From the cell containing the given text, extract its center point as [X, Y] coordinate. 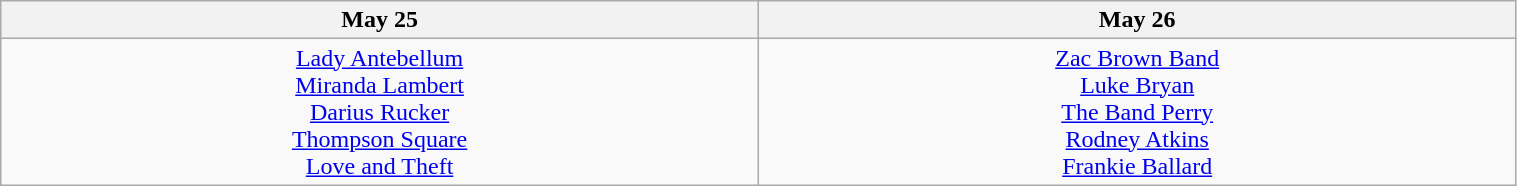
Lady AntebellumMiranda LambertDarius RuckerThompson SquareLove and Theft [380, 112]
May 25 [380, 20]
May 26 [1137, 20]
Zac Brown Band Luke Bryan The Band Perry Rodney Atkins Frankie Ballard [1137, 112]
